Extract the (X, Y) coordinate from the center of the cell holding the provided text.  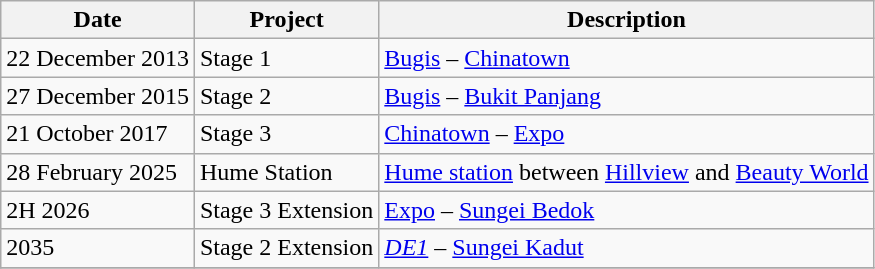
2035 (98, 248)
Description (626, 20)
DE1 – Sungei Kadut (626, 248)
Stage 3 Extension (286, 210)
Stage 2 Extension (286, 248)
Date (98, 20)
Stage 2 (286, 96)
Stage 3 (286, 134)
28 February 2025 (98, 172)
Bugis – Chinatown (626, 58)
Project (286, 20)
22 December 2013 (98, 58)
Hume station between Hillview and Beauty World (626, 172)
21 October 2017 (98, 134)
Expo – Sungei Bedok (626, 210)
Stage 1 (286, 58)
Hume Station (286, 172)
2H 2026 (98, 210)
27 December 2015 (98, 96)
Bugis – Bukit Panjang (626, 96)
Chinatown – Expo (626, 134)
